Find where the given text appears and provide that cell's center as (x, y) coordinate. 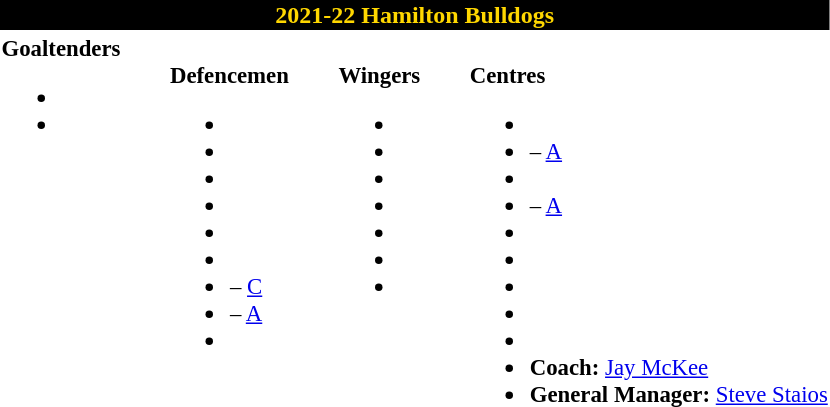
2021-22 Hamilton Bulldogs (414, 15)
